Return [x, y] of the center of cell containing provided text 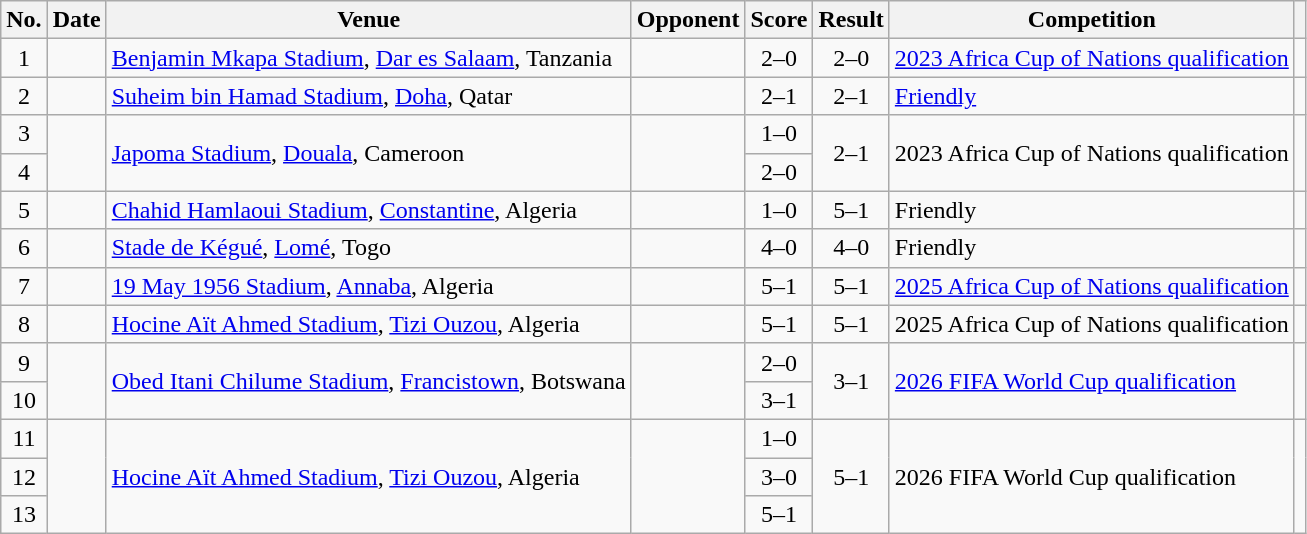
10 [24, 400]
Result [851, 20]
19 May 1956 Stadium, Annaba, Algeria [368, 286]
Suheim bin Hamad Stadium, Doha, Qatar [368, 96]
Venue [368, 20]
13 [24, 515]
Japoma Stadium, Douala, Cameroon [368, 153]
1 [24, 58]
7 [24, 286]
8 [24, 324]
5 [24, 210]
Opponent [688, 20]
Obed Itani Chilume Stadium, Francistown, Botswana [368, 381]
Benjamin Mkapa Stadium, Dar es Salaam, Tanzania [368, 58]
Stade de Kégué, Lomé, Togo [368, 248]
11 [24, 438]
3 [24, 134]
No. [24, 20]
9 [24, 362]
6 [24, 248]
3–0 [779, 477]
2 [24, 96]
12 [24, 477]
Score [779, 20]
Chahid Hamlaoui Stadium, Constantine, Algeria [368, 210]
Date [76, 20]
Competition [1092, 20]
4 [24, 172]
